Return (x, y) of the center of cell containing provided text 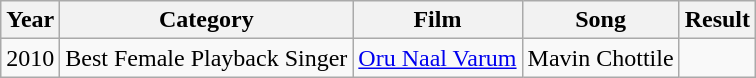
Result (717, 20)
Oru Naal Varum (438, 58)
2010 (30, 58)
Film (438, 20)
Mavin Chottile (600, 58)
Category (206, 20)
Best Female Playback Singer (206, 58)
Year (30, 20)
Song (600, 20)
